Identify which cell holds the provided text, then report its (X, Y) central coordinate. 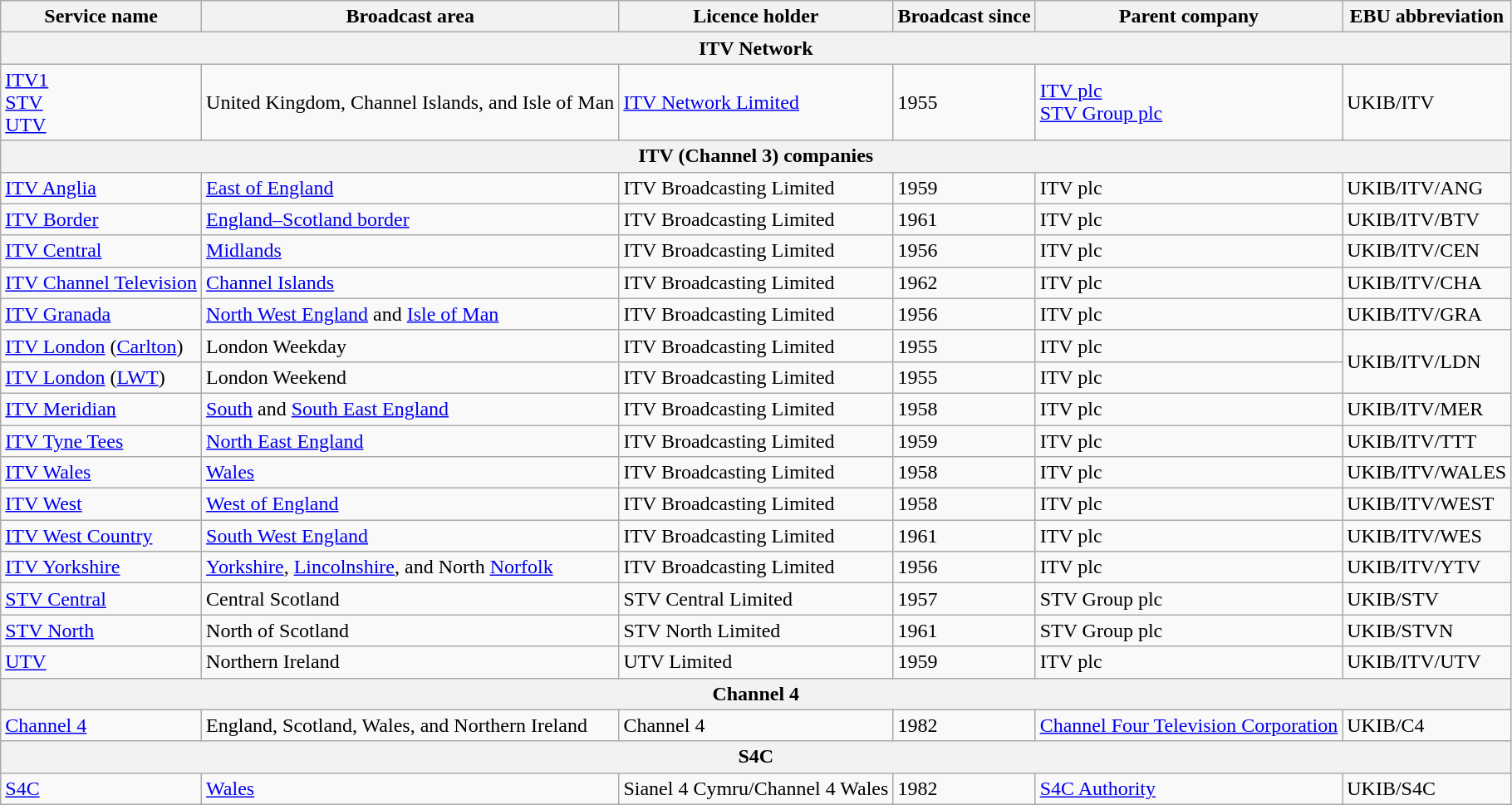
South West England (410, 536)
UKIB/ITV/WALES (1427, 473)
Sianel 4 Cymru/Channel 4 Wales (756, 788)
Broadcast area (410, 17)
STV Central Limited (756, 599)
S4C Authority (1189, 788)
UKIB/ITV/GRA (1427, 314)
UKIB/ITV/CHA (1427, 282)
Central Scotland (410, 599)
Licence holder (756, 17)
Northern Ireland (410, 662)
ITV Anglia (101, 188)
Midlands (410, 251)
South and South East England (410, 409)
ITV (Channel 3) companies (756, 156)
UKIB/ITV/LDN (1427, 361)
North of Scotland (410, 631)
ITV Network (756, 48)
UKIB/ITV/CEN (1427, 251)
Channel Four Television Corporation (1189, 725)
UKIB/ITV/WES (1427, 536)
UKIB/ITV/MER (1427, 409)
STV Central (101, 599)
UTV (101, 662)
London Weekend (410, 377)
North West England and Isle of Man (410, 314)
West of England (410, 504)
UKIB/ITV/WEST (1427, 504)
STV North Limited (756, 631)
1962 (964, 282)
North East England (410, 441)
UKIB/ITV (1427, 102)
UKIB/C4 (1427, 725)
ITV1STVUTV (101, 102)
United Kingdom, Channel Islands, and Isle of Man (410, 102)
UKIB/ITV/TTT (1427, 441)
UTV Limited (756, 662)
ITV plcSTV Group plc (1189, 102)
UKIB/ITV/BTV (1427, 219)
ITV London (Carlton) (101, 346)
ITV Channel Television (101, 282)
ITV Network Limited (756, 102)
ITV Granada (101, 314)
Yorkshire, Lincolnshire, and North Norfolk (410, 567)
ITV Wales (101, 473)
ITV West Country (101, 536)
STV North (101, 631)
London Weekday (410, 346)
ITV Border (101, 219)
Service name (101, 17)
East of England (410, 188)
UKIB/ITV/YTV (1427, 567)
England, Scotland, Wales, and Northern Ireland (410, 725)
ITV London (LWT) (101, 377)
UKIB/S4C (1427, 788)
UKIB/STV (1427, 599)
ITV Tyne Tees (101, 441)
ITV Yorkshire (101, 567)
UKIB/STVN (1427, 631)
UKIB/ITV/ANG (1427, 188)
UKIB/ITV/UTV (1427, 662)
ITV Central (101, 251)
ITV Meridian (101, 409)
Parent company (1189, 17)
Channel Islands (410, 282)
ITV West (101, 504)
1957 (964, 599)
EBU abbreviation (1427, 17)
England–Scotland border (410, 219)
Broadcast since (964, 17)
